From the cell containing the given text, extract its center point as (X, Y) coordinate. 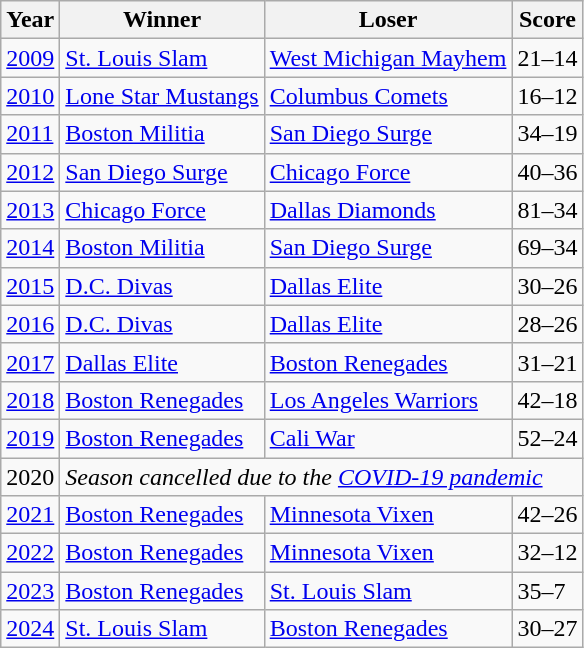
2017 (30, 362)
40–36 (548, 172)
Year (30, 20)
Columbus Comets (388, 96)
42–26 (548, 515)
2009 (30, 58)
42–18 (548, 400)
2020 (30, 477)
2023 (30, 591)
2018 (30, 400)
2010 (30, 96)
Season cancelled due to the COVID-19 pandemic (322, 477)
2024 (30, 629)
Loser (388, 20)
2022 (30, 553)
Los Angeles Warriors (388, 400)
Dallas Diamonds (388, 210)
2013 (30, 210)
31–21 (548, 362)
2015 (30, 286)
2021 (30, 515)
34–19 (548, 134)
28–26 (548, 324)
Cali War (388, 438)
52–24 (548, 438)
16–12 (548, 96)
21–14 (548, 58)
2019 (30, 438)
2016 (30, 324)
2014 (30, 248)
30–26 (548, 286)
Score (548, 20)
35–7 (548, 591)
2012 (30, 172)
30–27 (548, 629)
32–12 (548, 553)
Lone Star Mustangs (162, 96)
81–34 (548, 210)
2011 (30, 134)
West Michigan Mayhem (388, 58)
Winner (162, 20)
69–34 (548, 248)
